Scan for the cell matching the given text and deliver its [x, y] coordinate at center. 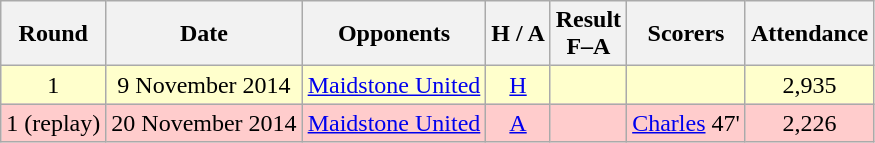
9 November 2014 [204, 85]
ResultF–A [588, 34]
Date [204, 34]
1 (replay) [54, 123]
H / A [518, 34]
1 [54, 85]
H [518, 85]
Opponents [394, 34]
Charles 47' [686, 123]
20 November 2014 [204, 123]
A [518, 123]
Round [54, 34]
2,935 [809, 85]
Scorers [686, 34]
Attendance [809, 34]
2,226 [809, 123]
